Provide the (x, y) coordinate of the cell's center where the given text is located.  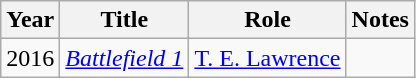
Battlefield 1 (124, 58)
Year (30, 20)
Title (124, 20)
Notes (380, 20)
Role (268, 20)
2016 (30, 58)
T. E. Lawrence (268, 58)
